Output the [X, Y] coordinate of the center of the cell containing the given text.  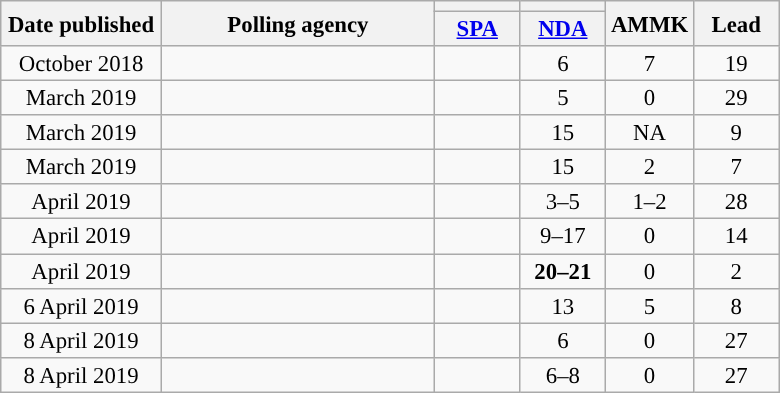
Polling agency [298, 24]
NA [650, 132]
October 2018 [82, 64]
9 [736, 132]
1–2 [650, 202]
6–8 [563, 374]
19 [736, 64]
6 April 2019 [82, 306]
Lead [736, 24]
29 [736, 98]
13 [563, 306]
20–21 [563, 272]
Date published [82, 24]
9–17 [563, 236]
NDA [563, 30]
3–5 [563, 202]
8 [736, 306]
14 [736, 236]
SPA [477, 30]
AMMK [650, 24]
28 [736, 202]
